Find where the given text appears and provide that cell's center as (x, y) coordinate. 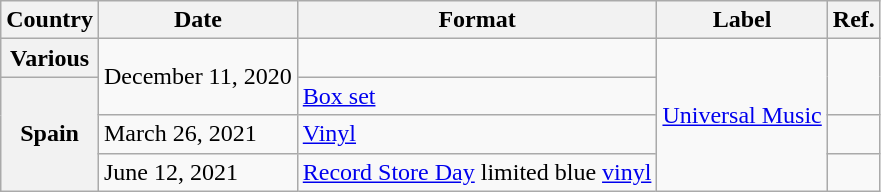
Various (50, 58)
Vinyl (477, 134)
Country (50, 20)
Universal Music (742, 115)
Format (477, 20)
Ref. (854, 20)
Record Store Day limited blue vinyl (477, 172)
December 11, 2020 (198, 77)
Box set (477, 96)
Label (742, 20)
March 26, 2021 (198, 134)
Spain (50, 134)
Date (198, 20)
June 12, 2021 (198, 172)
